From the cell containing the given text, extract its center point as [X, Y] coordinate. 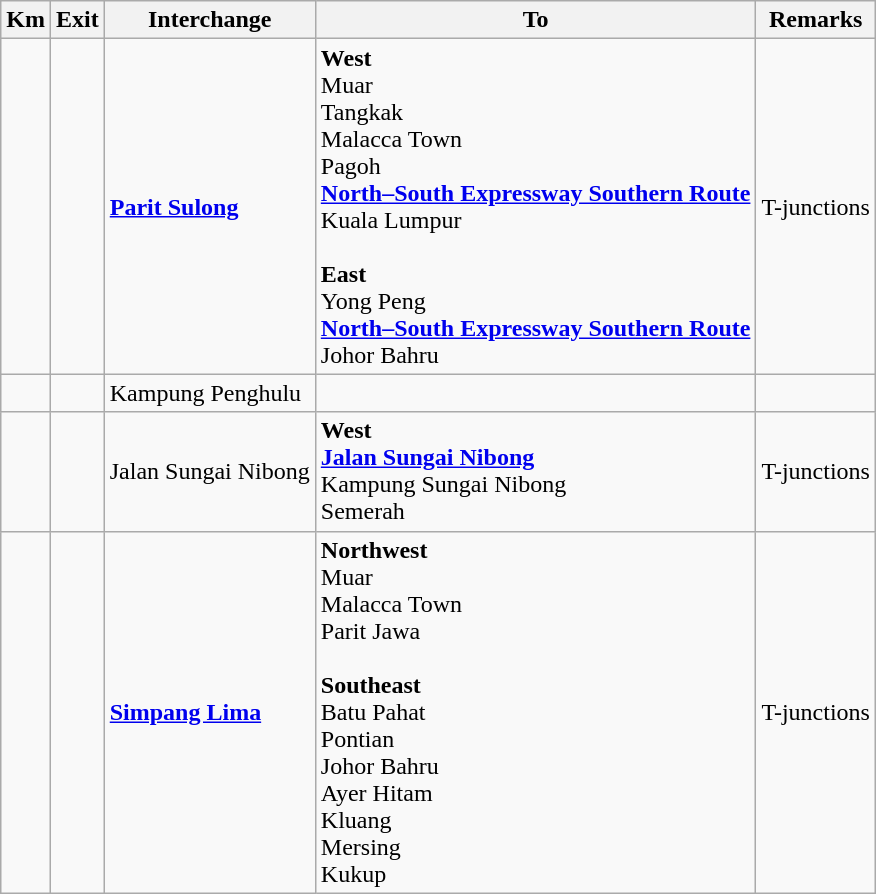
Northwest Muar Malacca Town Parit JawaSoutheast Batu Pahat Pontian Johor Bahru Ayer Hitam Kluang Mersing Kukup [536, 712]
West Jalan Sungai NibongKampung Sungai NibongSemerah [536, 472]
Kampung Penghulu [210, 393]
Jalan Sungai Nibong [210, 472]
Simpang Lima [210, 712]
Km [26, 20]
Exit [77, 20]
Remarks [816, 20]
West Muar Tangkak Malacca Town Pagoh North–South Expressway Southern RouteKuala LumpurEast Yong Peng North–South Expressway Southern RouteJohor Bahru [536, 206]
To [536, 20]
Parit Sulong [210, 206]
Interchange [210, 20]
